Locate the cell with the specified text and output its (X, Y) center coordinate. 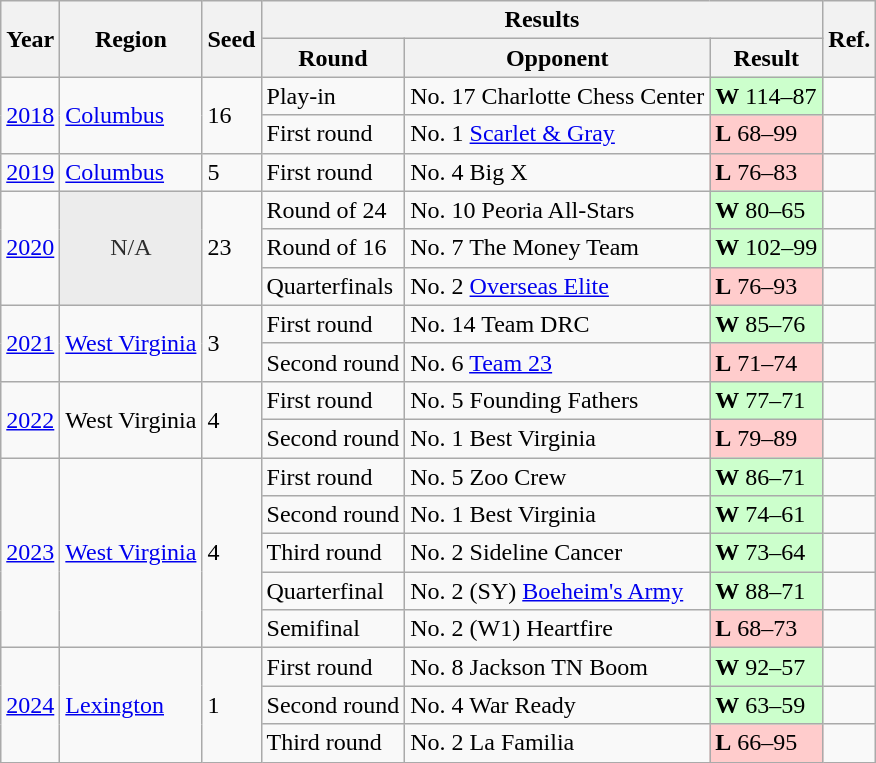
No. 2 Sideline Cancer (558, 553)
No. 4 War Ready (558, 705)
2024 (30, 705)
W 88–71 (766, 591)
No. 14 Team DRC (558, 324)
No. 17 Charlotte Chess Center (558, 96)
3 (232, 343)
Seed (232, 39)
23 (232, 248)
L 66–95 (766, 743)
Quarterfinal (333, 591)
W 114–87 (766, 96)
N/A (131, 248)
W 92–57 (766, 667)
L 76–93 (766, 286)
No. 2 Overseas Elite (558, 286)
L 79–89 (766, 438)
L 76–83 (766, 172)
W 80–65 (766, 210)
No. 6 Team 23 (558, 362)
2022 (30, 419)
No. 4 Big X (558, 172)
No. 8 Jackson TN Boom (558, 667)
L 71–74 (766, 362)
16 (232, 115)
Lexington (131, 705)
Semifinal (333, 629)
2019 (30, 172)
W 86–71 (766, 477)
L 68–99 (766, 134)
W 63–59 (766, 705)
2021 (30, 343)
2018 (30, 115)
No. 2 (SY) Boeheim's Army (558, 591)
Year (30, 39)
Results (542, 20)
W 73–64 (766, 553)
1 (232, 705)
Play-in (333, 96)
No. 5 Zoo Crew (558, 477)
Round (333, 58)
Round of 24 (333, 210)
2023 (30, 553)
Quarterfinals (333, 286)
Opponent (558, 58)
2020 (30, 248)
No. 7 The Money Team (558, 248)
W 102–99 (766, 248)
Round of 16 (333, 248)
No. 2 La Familia (558, 743)
No. 5 Founding Fathers (558, 400)
Region (131, 39)
W 77–71 (766, 400)
No. 10 Peoria All-Stars (558, 210)
No. 2 (W1) Heartfire (558, 629)
W 74–61 (766, 515)
Result (766, 58)
L 68–73 (766, 629)
No. 1 Scarlet & Gray (558, 134)
5 (232, 172)
Ref. (850, 39)
W 85–76 (766, 324)
